Output the [X, Y] coordinate of the center of the cell containing the given text.  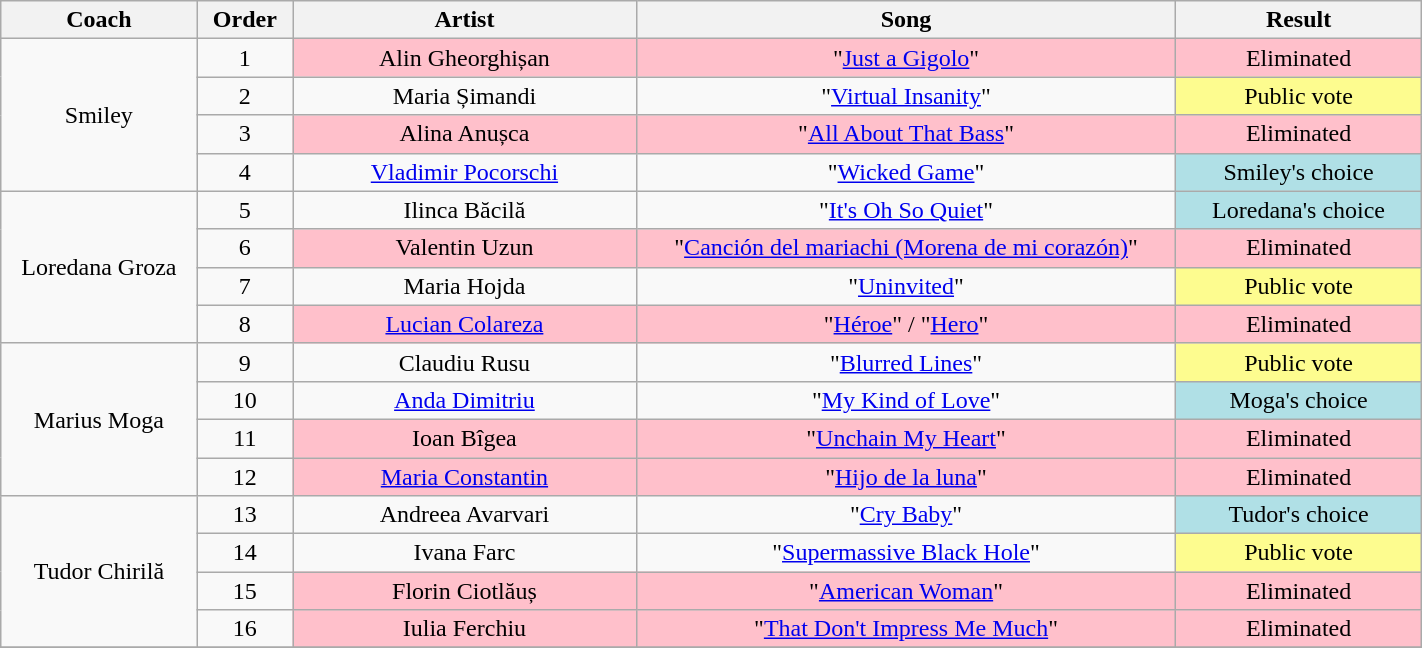
Anda Dimitriu [464, 400]
4 [245, 172]
"American Woman" [906, 591]
"Canción del mariachi (Morena de mi corazón)" [906, 248]
14 [245, 553]
Maria Hojda [464, 286]
Loredana's choice [1298, 210]
"Unchain My Heart" [906, 438]
13 [245, 515]
"Virtual Insanity" [906, 96]
Alina Anușca [464, 134]
"All About That Bass" [906, 134]
Valentin Uzun [464, 248]
8 [245, 324]
11 [245, 438]
Ilinca Băcilă [464, 210]
Coach [99, 20]
2 [245, 96]
Andreea Avarvari [464, 515]
Song [906, 20]
3 [245, 134]
"Supermassive Black Hole" [906, 553]
Tudor Chirilă [99, 572]
10 [245, 400]
Result [1298, 20]
12 [245, 477]
9 [245, 362]
1 [245, 58]
"Just a Gigolo" [906, 58]
"That Don't Impress Me Much" [906, 629]
Maria Șimandi [464, 96]
"Blurred Lines" [906, 362]
"It's Oh So Quiet" [906, 210]
Florin Ciotlăuș [464, 591]
"Uninvited" [906, 286]
Artist [464, 20]
Ioan Bîgea [464, 438]
Smiley's choice [1298, 172]
Iulia Ferchiu [464, 629]
5 [245, 210]
"Héroe" / "Hero" [906, 324]
Tudor's choice [1298, 515]
"Wicked Game" [906, 172]
Alin Gheorghișan [464, 58]
"Cry Baby" [906, 515]
7 [245, 286]
Maria Constantin [464, 477]
Vladimir Pocorschi [464, 172]
Lucian Colareza [464, 324]
Smiley [99, 115]
15 [245, 591]
"My Kind of Love" [906, 400]
6 [245, 248]
"Hijo de la luna" [906, 477]
Marius Moga [99, 419]
Moga's choice [1298, 400]
Ivana Farc [464, 553]
Claudiu Rusu [464, 362]
Loredana Groza [99, 267]
Order [245, 20]
16 [245, 629]
